Locate the cell with the specified text and output its (X, Y) center coordinate. 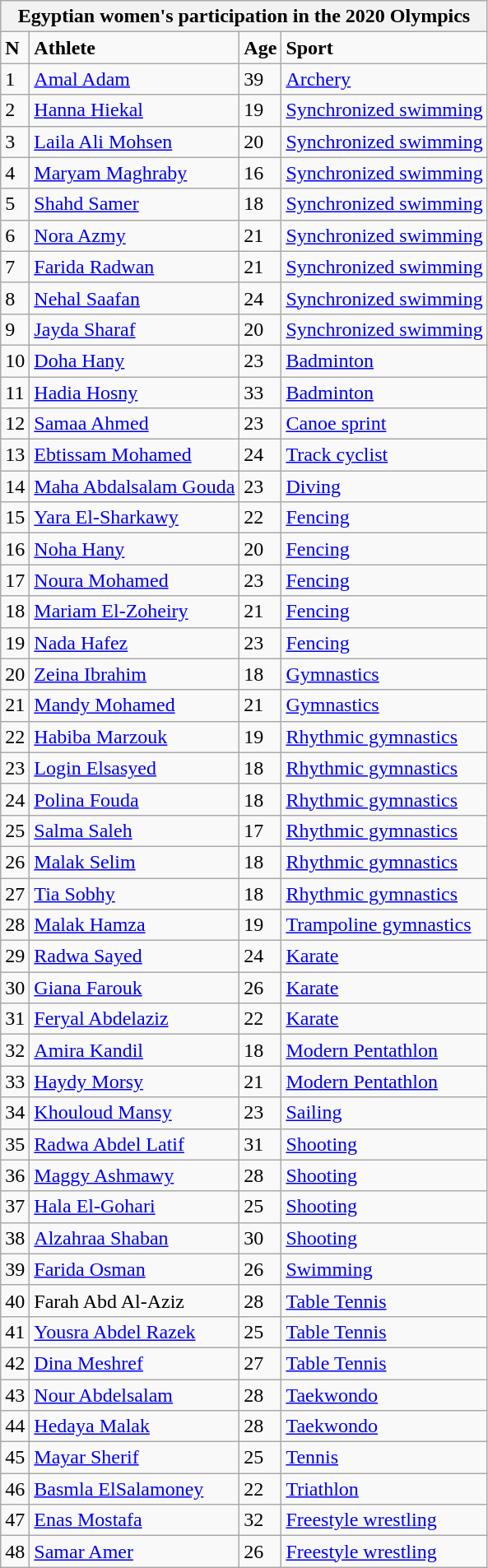
Athlete (135, 48)
Maryam Maghraby (135, 173)
Samaa Ahmed (135, 424)
Giana Farouk (135, 988)
Laila Ali Mohsen (135, 142)
Swimming (384, 1269)
Sport (384, 48)
Maggy Ashmawy (135, 1175)
Noha Hany (135, 549)
Nora Azmy (135, 235)
Radwa Sayed (135, 956)
Hala El-Gohari (135, 1207)
Noura Mohamed (135, 580)
Canoe sprint (384, 424)
Enas Mostafa (135, 1520)
Nada Hafez (135, 643)
36 (15, 1175)
2 (15, 110)
Archery (384, 79)
46 (15, 1489)
Basmla ElSalamoney (135, 1489)
45 (15, 1458)
12 (15, 424)
Tennis (384, 1458)
Diving (384, 486)
Alzahraa Shaban (135, 1238)
Login Elsasyed (135, 768)
7 (15, 267)
Zeina Ibrahim (135, 674)
Triathlon (384, 1489)
Farida Osman (135, 1269)
Khouloud Mansy (135, 1113)
Haydy Morsy (135, 1082)
Yousra Abdel Razek (135, 1332)
Doha Hany (135, 361)
Jayda Sharaf (135, 329)
Salma Saleh (135, 831)
43 (15, 1395)
3 (15, 142)
Dina Meshref (135, 1363)
Yara El-Sharkawy (135, 518)
11 (15, 393)
Mandy Mohamed (135, 705)
Malak Selim (135, 862)
Malak Hamza (135, 925)
48 (15, 1552)
Farida Radwan (135, 267)
Habiba Marzouk (135, 737)
Samar Amer (135, 1552)
Amira Kandil (135, 1050)
1 (15, 79)
14 (15, 486)
10 (15, 361)
Hadia Hosny (135, 393)
Tia Sobhy (135, 893)
47 (15, 1520)
35 (15, 1144)
42 (15, 1363)
4 (15, 173)
8 (15, 298)
37 (15, 1207)
9 (15, 329)
Farah Abd Al-Aziz (135, 1300)
29 (15, 956)
38 (15, 1238)
Hanna Hiekal (135, 110)
5 (15, 204)
Feryal Abdelaziz (135, 1019)
13 (15, 455)
Egyptian women's participation in the 2020 Olympics (244, 16)
Shahd Samer (135, 204)
Track cyclist (384, 455)
Mayar Sherif (135, 1458)
Age (260, 48)
Hedaya Malak (135, 1426)
Nour Abdelsalam (135, 1395)
44 (15, 1426)
34 (15, 1113)
Sailing (384, 1113)
40 (15, 1300)
Radwa Abdel Latif (135, 1144)
41 (15, 1332)
Nehal Saafan (135, 298)
N (15, 48)
Mariam El-Zoheiry (135, 612)
15 (15, 518)
Ebtissam Mohamed (135, 455)
6 (15, 235)
Trampoline gymnastics (384, 925)
Polina Fouda (135, 799)
Amal Adam (135, 79)
Maha Abdalsalam Gouda (135, 486)
